For the text-containing cell, return its midpoint in [x, y] coordinate format. 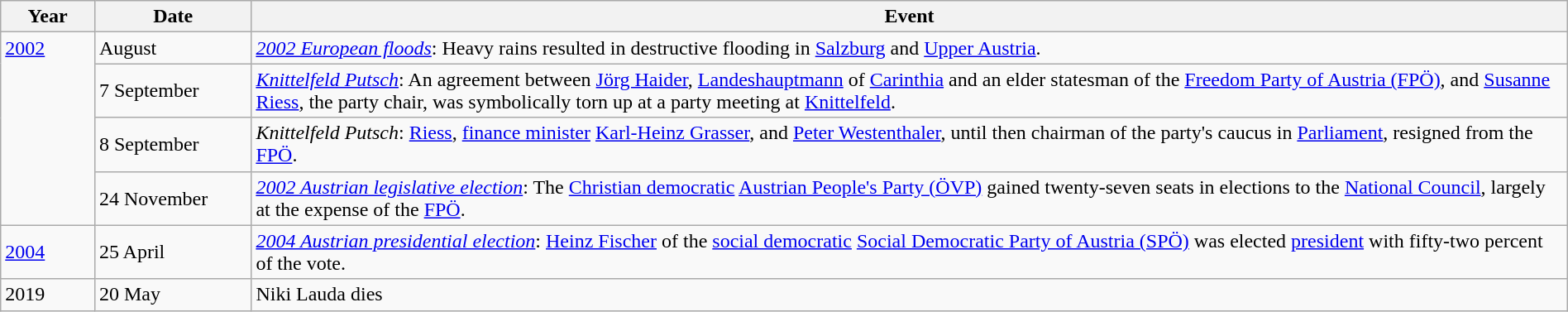
7 September [172, 91]
Year [48, 17]
Event [910, 17]
2019 [48, 295]
20 May [172, 295]
8 September [172, 144]
2002 [48, 129]
Date [172, 17]
25 April [172, 252]
Niki Lauda dies [910, 295]
24 November [172, 199]
August [172, 48]
2004 [48, 252]
2002 European floods: Heavy rains resulted in destructive flooding in Salzburg and Upper Austria. [910, 48]
